Provide the (x, y) coordinate of the cell's center where the given text is located.  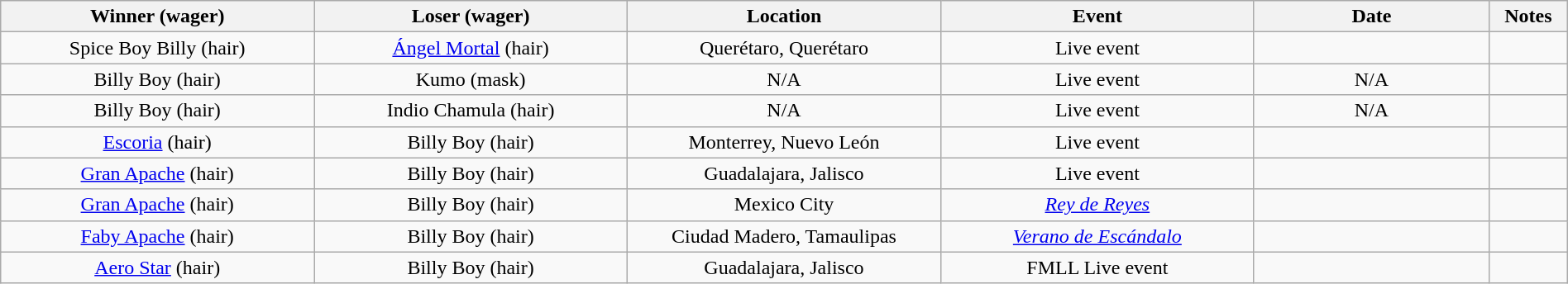
Location (784, 17)
Ciudad Madero, Tamaulipas (784, 236)
Loser (wager) (471, 17)
Escoria (hair) (157, 142)
Ángel Mortal (hair) (471, 48)
Aero Star (hair) (157, 267)
FMLL Live event (1097, 267)
Verano de Escándalo (1097, 236)
Faby Apache (hair) (157, 236)
Event (1097, 17)
Monterrey, Nuevo León (784, 142)
Querétaro, Querétaro (784, 48)
Spice Boy Billy (hair) (157, 48)
Mexico City (784, 205)
Date (1371, 17)
Winner (wager) (157, 17)
Rey de Reyes (1097, 205)
Kumo (mask) (471, 79)
Notes (1528, 17)
Indio Chamula (hair) (471, 111)
